Return [x, y] of the center of cell containing provided text 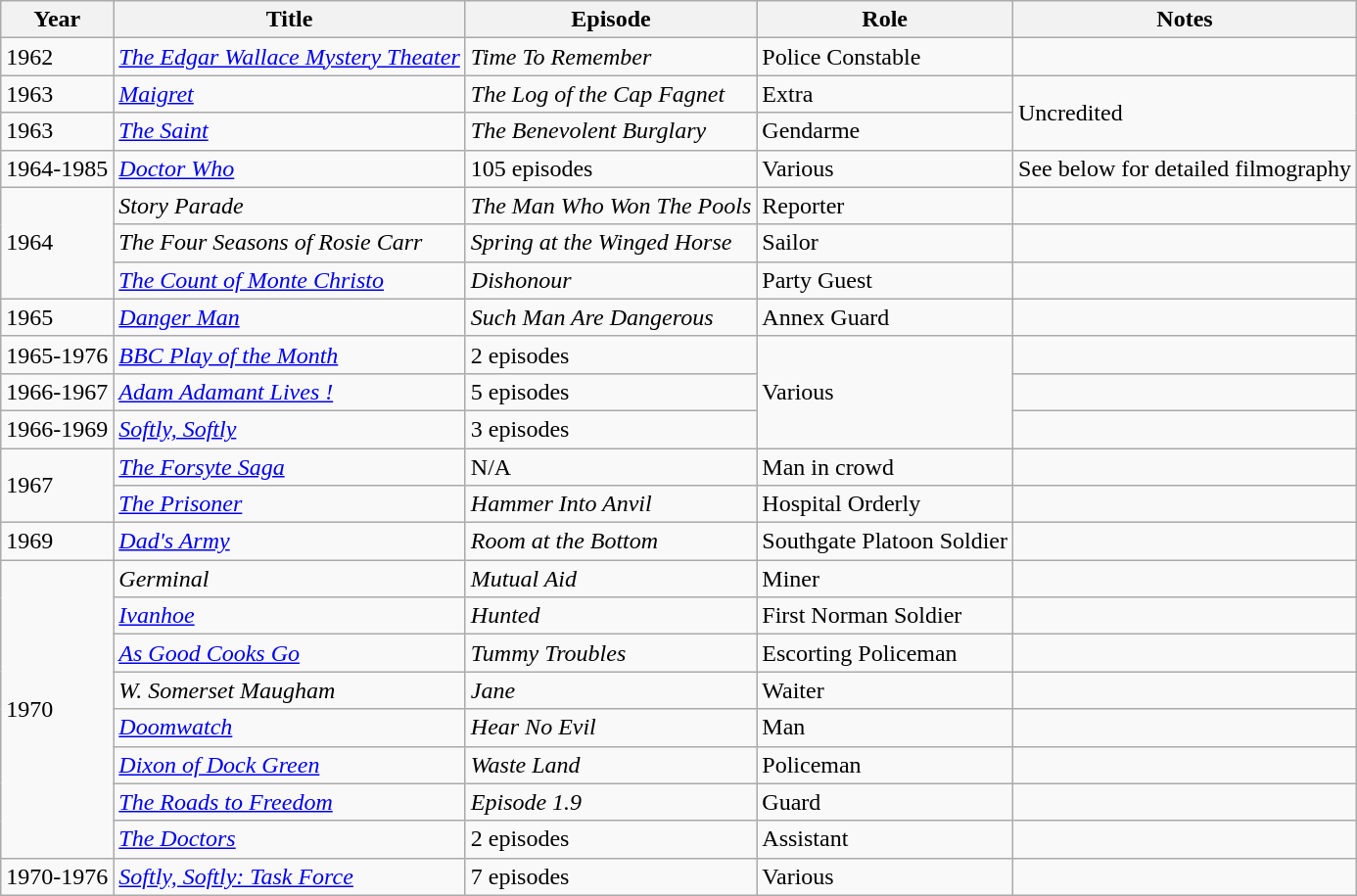
105 episodes [611, 168]
Dishonour [611, 280]
1970-1976 [57, 876]
7 episodes [611, 876]
Doctor Who [290, 168]
Miner [885, 579]
Such Man Are Dangerous [611, 317]
Story Parade [290, 206]
Annex Guard [885, 317]
Escorting Policeman [885, 653]
3 episodes [611, 429]
Role [885, 20]
Hospital Orderly [885, 504]
Waiter [885, 690]
Gendarme [885, 131]
Hear No Evil [611, 728]
1969 [57, 542]
First Norman Soldier [885, 616]
The Log of the Cap Fagnet [611, 94]
Man in crowd [885, 467]
The Four Seasons of Rosie Carr [290, 243]
Tummy Troubles [611, 653]
As Good Cooks Go [290, 653]
Time To Remember [611, 57]
Ivanhoe [290, 616]
Sailor [885, 243]
The Prisoner [290, 504]
The Forsyte Saga [290, 467]
Assistant [885, 839]
Police Constable [885, 57]
1964-1985 [57, 168]
1965-1976 [57, 354]
1964 [57, 243]
Episode 1.9 [611, 802]
1966-1969 [57, 429]
Guard [885, 802]
N/A [611, 467]
Episode [611, 20]
Reporter [885, 206]
Man [885, 728]
The Doctors [290, 839]
Southgate Platoon Soldier [885, 542]
See below for detailed filmography [1185, 168]
1965 [57, 317]
Adam Adamant Lives ! [290, 392]
Year [57, 20]
Jane [611, 690]
The Man Who Won The Pools [611, 206]
5 episodes [611, 392]
The Benevolent Burglary [611, 131]
1967 [57, 486]
The Roads to Freedom [290, 802]
The Saint [290, 131]
Dad's Army [290, 542]
Extra [885, 94]
Hunted [611, 616]
Notes [1185, 20]
Uncredited [1185, 113]
Germinal [290, 579]
Doomwatch [290, 728]
Spring at the Winged Horse [611, 243]
Waste Land [611, 765]
W. Somerset Maugham [290, 690]
Title [290, 20]
The Count of Monte Christo [290, 280]
The Edgar Wallace Mystery Theater [290, 57]
Policeman [885, 765]
Party Guest [885, 280]
Maigret [290, 94]
1962 [57, 57]
Softly, Softly: Task Force [290, 876]
1970 [57, 709]
Room at the Bottom [611, 542]
Danger Man [290, 317]
Softly, Softly [290, 429]
BBC Play of the Month [290, 354]
Hammer Into Anvil [611, 504]
Dixon of Dock Green [290, 765]
1966-1967 [57, 392]
Mutual Aid [611, 579]
